Return [X, Y] of the center of cell containing provided text 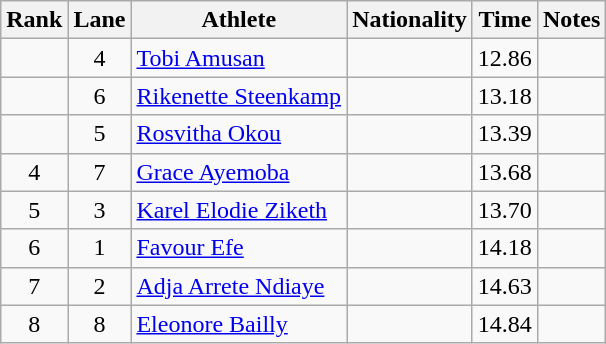
Tobi Amusan [239, 58]
Karel Elodie Ziketh [239, 210]
13.18 [504, 96]
Rosvitha Okou [239, 134]
13.70 [504, 210]
Grace Ayemoba [239, 172]
Time [504, 20]
Rikenette Steenkamp [239, 96]
12.86 [504, 58]
13.68 [504, 172]
Lane [100, 20]
Adja Arrete Ndiaye [239, 286]
14.84 [504, 324]
Eleonore Bailly [239, 324]
Rank [34, 20]
1 [100, 248]
Favour Efe [239, 248]
Athlete [239, 20]
Nationality [410, 20]
2 [100, 286]
14.63 [504, 286]
3 [100, 210]
13.39 [504, 134]
Notes [571, 20]
14.18 [504, 248]
